Provide the (X, Y) coordinate of the cell's center where the given text is located.  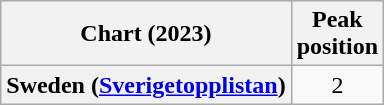
Chart (2023) (146, 34)
2 (337, 85)
Sweden (Sverigetopplistan) (146, 85)
Peakposition (337, 34)
